Return the (x, y) coordinate for the center point of the cell that contains the specified text.  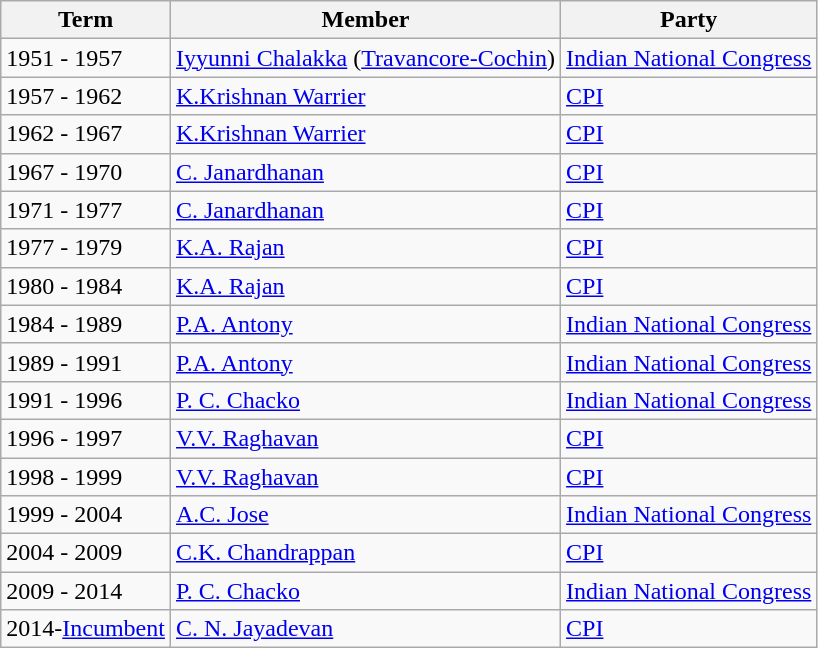
1984 - 1989 (86, 324)
1999 - 2004 (86, 515)
Term (86, 20)
1957 - 1962 (86, 96)
1996 - 1997 (86, 438)
1989 - 1991 (86, 362)
1951 - 1957 (86, 58)
1977 - 1979 (86, 248)
2014-Incumbent (86, 629)
1991 - 1996 (86, 400)
1967 - 1970 (86, 172)
Iyyunni Chalakka (Travancore-Cochin) (365, 58)
C. N. Jayadevan (365, 629)
Party (689, 20)
A.C. Jose (365, 515)
1998 - 1999 (86, 477)
C.K. Chandrappan (365, 553)
Member (365, 20)
1962 - 1967 (86, 134)
2004 - 2009 (86, 553)
2009 - 2014 (86, 591)
1980 - 1984 (86, 286)
1971 - 1977 (86, 210)
